Identify which cell holds the provided text, then report its (x, y) central coordinate. 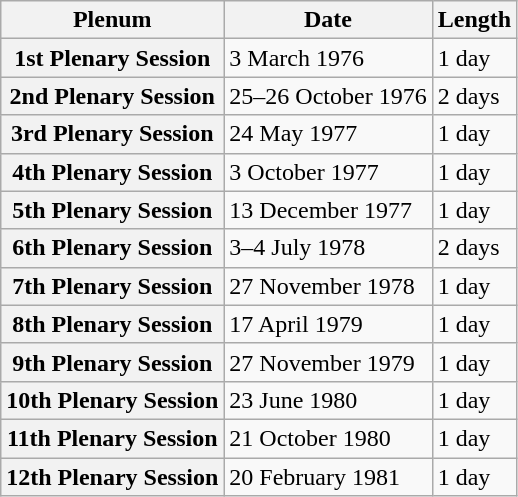
6th Plenary Session (112, 248)
17 April 1979 (328, 324)
3rd Plenary Session (112, 134)
3 October 1977 (328, 172)
25–26 October 1976 (328, 96)
13 December 1977 (328, 210)
7th Plenary Session (112, 286)
20 February 1981 (328, 477)
27 November 1978 (328, 286)
12th Plenary Session (112, 477)
3 March 1976 (328, 58)
Date (328, 20)
2nd Plenary Session (112, 96)
4th Plenary Session (112, 172)
11th Plenary Session (112, 438)
8th Plenary Session (112, 324)
Length (474, 20)
10th Plenary Session (112, 400)
27 November 1979 (328, 362)
9th Plenary Session (112, 362)
1st Plenary Session (112, 58)
21 October 1980 (328, 438)
23 June 1980 (328, 400)
24 May 1977 (328, 134)
5th Plenary Session (112, 210)
3–4 July 1978 (328, 248)
Plenum (112, 20)
